Output the [X, Y] coordinate of the center of the cell containing the given text.  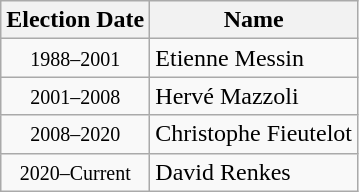
David Renkes [254, 172]
1988–2001 [76, 58]
2008–2020 [76, 134]
Etienne Messin [254, 58]
Hervé Mazzoli [254, 96]
2001–2008 [76, 96]
Name [254, 20]
Election Date [76, 20]
2020–Current [76, 172]
Christophe Fieutelot [254, 134]
